Find where the given text appears and provide that cell's center as (x, y) coordinate. 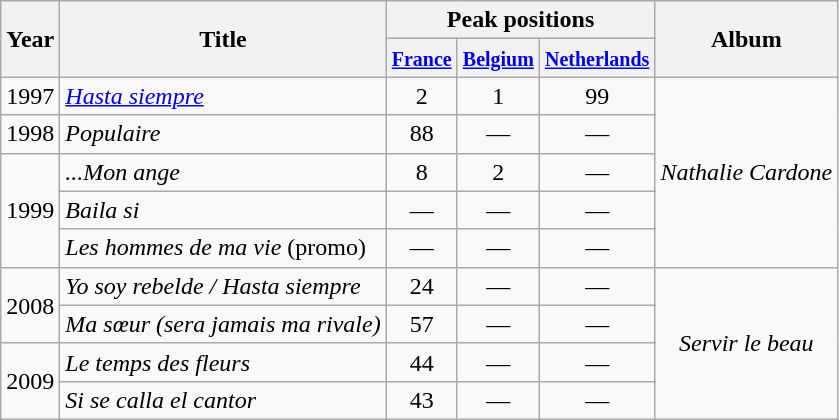
Populaire (223, 134)
...Mon ange (223, 172)
Yo soy rebelde / Hasta siempre (223, 286)
Peak positions (520, 20)
1998 (30, 134)
Ma sœur (sera jamais ma rivale) (223, 324)
1 (498, 96)
Netherlands (596, 58)
Si se calla el cantor (223, 400)
Le temps des fleurs (223, 362)
Year (30, 39)
Baila si (223, 210)
France (422, 58)
57 (422, 324)
2009 (30, 381)
1999 (30, 210)
8 (422, 172)
Servir le beau (746, 343)
44 (422, 362)
Album (746, 39)
99 (596, 96)
Les hommes de ma vie (promo) (223, 248)
43 (422, 400)
Hasta siempre (223, 96)
88 (422, 134)
24 (422, 286)
1997 (30, 96)
2008 (30, 305)
Title (223, 39)
Nathalie Cardone (746, 172)
Belgium (498, 58)
